Return (X, Y) of the center of cell containing provided text 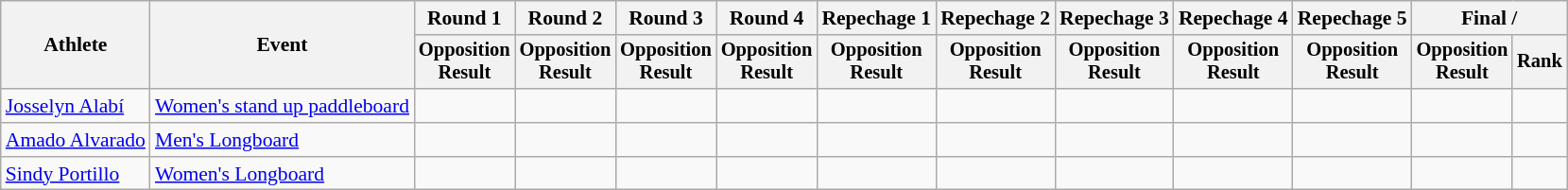
Repechage 3 (1114, 18)
Round 1 (465, 18)
Women's stand up paddleboard (282, 106)
Rank (1540, 62)
Repechage 4 (1233, 18)
Josselyn Alabí (76, 106)
Athlete (76, 45)
Men's Longboard (282, 140)
Repechage 1 (876, 18)
Repechage 5 (1353, 18)
Final / (1490, 18)
Round 4 (767, 18)
Round 2 (565, 18)
Round 3 (665, 18)
Amado Alvarado (76, 140)
Event (282, 45)
Repechage 2 (995, 18)
